Search for the cell housing the specified text and yield its [x, y] center coordinate. 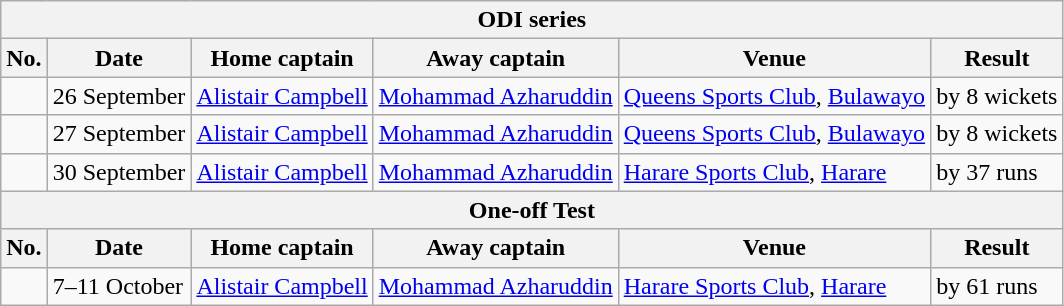
7–11 October [119, 286]
by 37 runs [997, 172]
ODI series [532, 20]
30 September [119, 172]
27 September [119, 134]
One-off Test [532, 210]
by 61 runs [997, 286]
26 September [119, 96]
